Scan for the cell matching the given text and deliver its (x, y) coordinate at center. 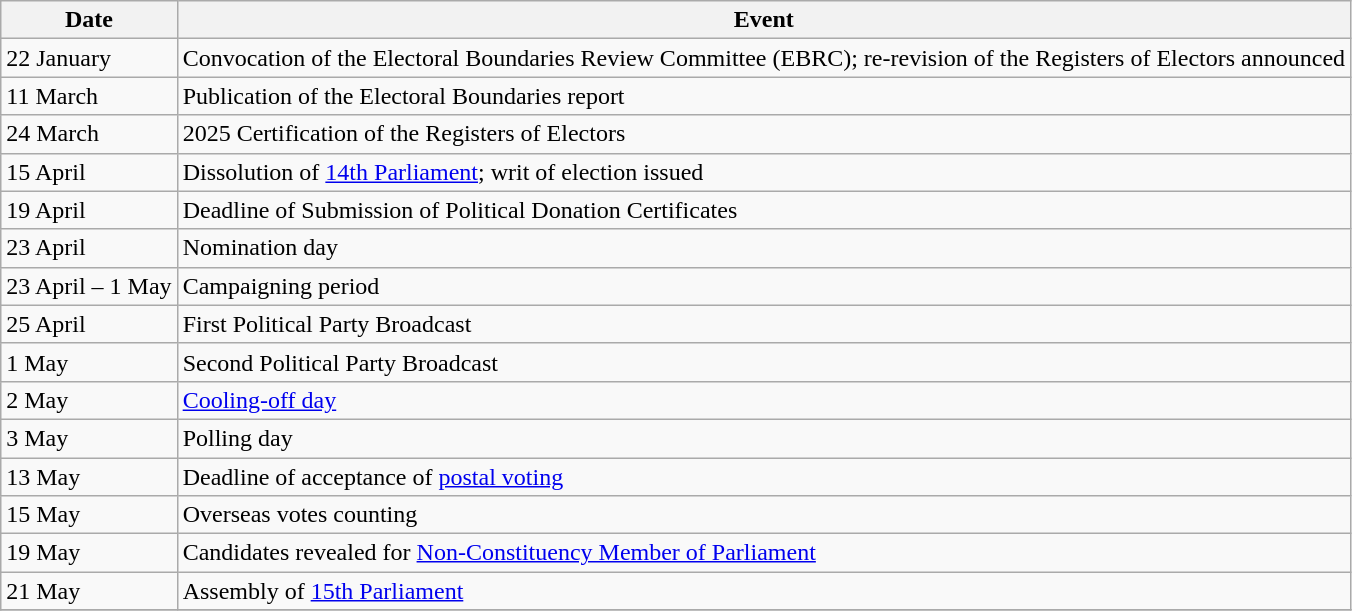
19 April (89, 210)
19 May (89, 553)
2 May (89, 400)
Nomination day (764, 248)
23 April (89, 248)
First Political Party Broadcast (764, 324)
3 May (89, 438)
Deadline of acceptance of postal voting (764, 477)
Polling day (764, 438)
Dissolution of 14th Parliament; writ of election issued (764, 172)
Deadline of Submission of Political Donation Certificates (764, 210)
22 January (89, 58)
Cooling-off day (764, 400)
13 May (89, 477)
15 April (89, 172)
Date (89, 20)
23 April – 1 May (89, 286)
1 May (89, 362)
Publication of the Electoral Boundaries report (764, 96)
Overseas votes counting (764, 515)
24 March (89, 134)
Campaigning period (764, 286)
15 May (89, 515)
Event (764, 20)
Assembly of 15th Parliament (764, 591)
Second Political Party Broadcast (764, 362)
21 May (89, 591)
2025 Certification of the Registers of Electors (764, 134)
11 March (89, 96)
Candidates revealed for Non-Constituency Member of Parliament (764, 553)
Convocation of the Electoral Boundaries Review Committee (EBRC); re-revision of the Registers of Electors announced (764, 58)
25 April (89, 324)
